Output the (x, y) coordinate of the center of the cell containing the given text.  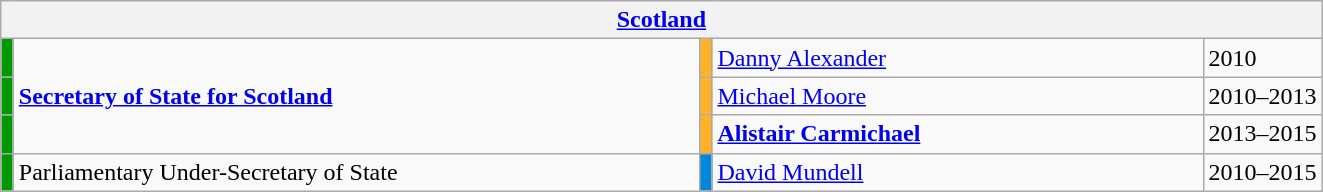
Parliamentary Under-Secretary of State (356, 172)
Secretary of State for Scotland (356, 96)
David Mundell (958, 172)
Michael Moore (958, 96)
2010–2015 (1262, 172)
2013–2015 (1262, 134)
Alistair Carmichael (958, 134)
Scotland (662, 20)
Danny Alexander (958, 58)
2010–2013 (1262, 96)
2010 (1262, 58)
